Provide the [x, y] coordinate of the cell's center where the given text is located.  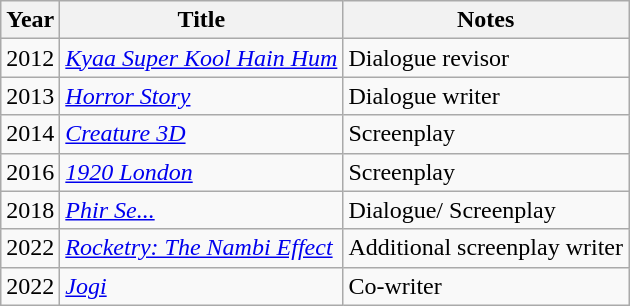
Rocketry: The Nambi Effect [202, 248]
Year [30, 20]
Notes [486, 20]
Creature 3D [202, 134]
Kyaa Super Kool Hain Hum [202, 58]
2016 [30, 172]
Phir Se... [202, 210]
Additional screenplay writer [486, 248]
2018 [30, 210]
Co-writer [486, 286]
2014 [30, 134]
Jogi [202, 286]
Dialogue revisor [486, 58]
Dialogue/ Screenplay [486, 210]
1920 London [202, 172]
Title [202, 20]
2012 [30, 58]
Dialogue writer [486, 96]
Horror Story [202, 96]
2013 [30, 96]
